Capture the cell that displays the provided text and extract its (X, Y) central coordinate. 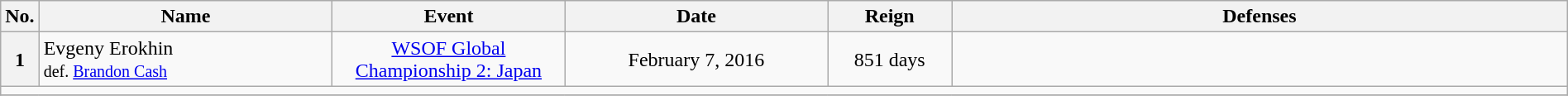
1 (20, 60)
Event (448, 17)
Date (696, 17)
Name (185, 17)
Evgeny Erokhin def. Brandon Cash (185, 60)
No. (20, 17)
Defenses (1260, 17)
Reign (890, 17)
851 days (890, 60)
WSOF Global Championship 2: Japan (448, 60)
February 7, 2016 (696, 60)
